Locate the cell with the specified text and output its (X, Y) center coordinate. 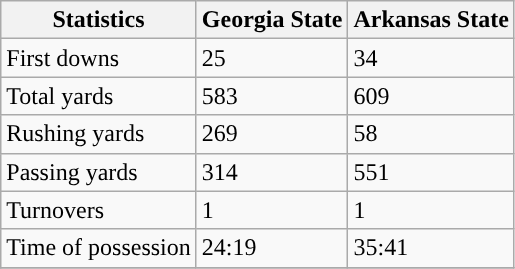
Arkansas State (431, 20)
Total yards (99, 96)
Passing yards (99, 172)
25 (272, 58)
609 (431, 96)
314 (272, 172)
35:41 (431, 248)
58 (431, 134)
Rushing yards (99, 134)
551 (431, 172)
24:19 (272, 248)
First downs (99, 58)
269 (272, 134)
Turnovers (99, 210)
Time of possession (99, 248)
34 (431, 58)
Georgia State (272, 20)
Statistics (99, 20)
583 (272, 96)
